Return the (X, Y) coordinate for the center point of the cell that contains the specified text.  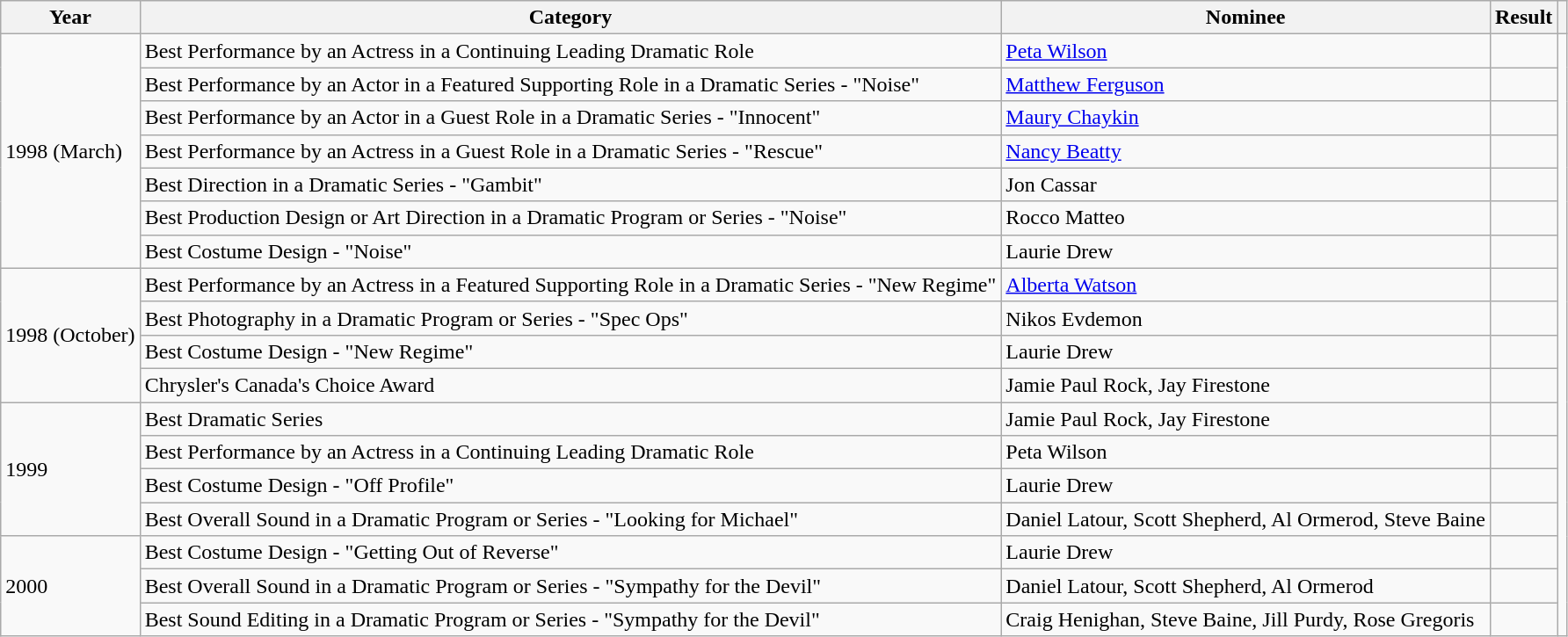
1998 (March) (70, 151)
Best Performance by an Actor in a Featured Supporting Role in a Dramatic Series - "Noise" (570, 84)
Best Costume Design - "Getting Out of Reverse" (570, 553)
Daniel Latour, Scott Shepherd, Al Ormerod (1246, 586)
Best Production Design or Art Direction in a Dramatic Program or Series - "Noise" (570, 218)
Category (570, 18)
Rocco Matteo (1246, 218)
Best Costume Design - "Noise" (570, 251)
Alberta Watson (1246, 285)
Best Costume Design - "Off Profile" (570, 486)
Best Dramatic Series (570, 419)
Result (1523, 18)
Best Direction in a Dramatic Series - "Gambit" (570, 185)
Nominee (1246, 18)
Nancy Beatty (1246, 151)
Best Performance by an Actress in a Guest Role in a Dramatic Series - "Rescue" (570, 151)
Best Performance by an Actress in a Featured Supporting Role in a Dramatic Series - "New Regime" (570, 285)
1998 (October) (70, 335)
Daniel Latour, Scott Shepherd, Al Ormerod, Steve Baine (1246, 519)
Best Overall Sound in a Dramatic Program or Series - "Sympathy for the Devil" (570, 586)
Best Costume Design - "New Regime" (570, 351)
1999 (70, 469)
Year (70, 18)
Chrysler's Canada's Choice Award (570, 385)
Best Overall Sound in a Dramatic Program or Series - "Looking for Michael" (570, 519)
Nikos Evdemon (1246, 318)
Jon Cassar (1246, 185)
Maury Chaykin (1246, 118)
Best Performance by an Actor in a Guest Role in a Dramatic Series - "Innocent" (570, 118)
2000 (70, 586)
Best Sound Editing in a Dramatic Program or Series - "Sympathy for the Devil" (570, 619)
Matthew Ferguson (1246, 84)
Best Photography in a Dramatic Program or Series - "Spec Ops" (570, 318)
Craig Henighan, Steve Baine, Jill Purdy, Rose Gregoris (1246, 619)
